Pinpoint the cell where the given text exists, returning its [x, y] midpoint coordinate. 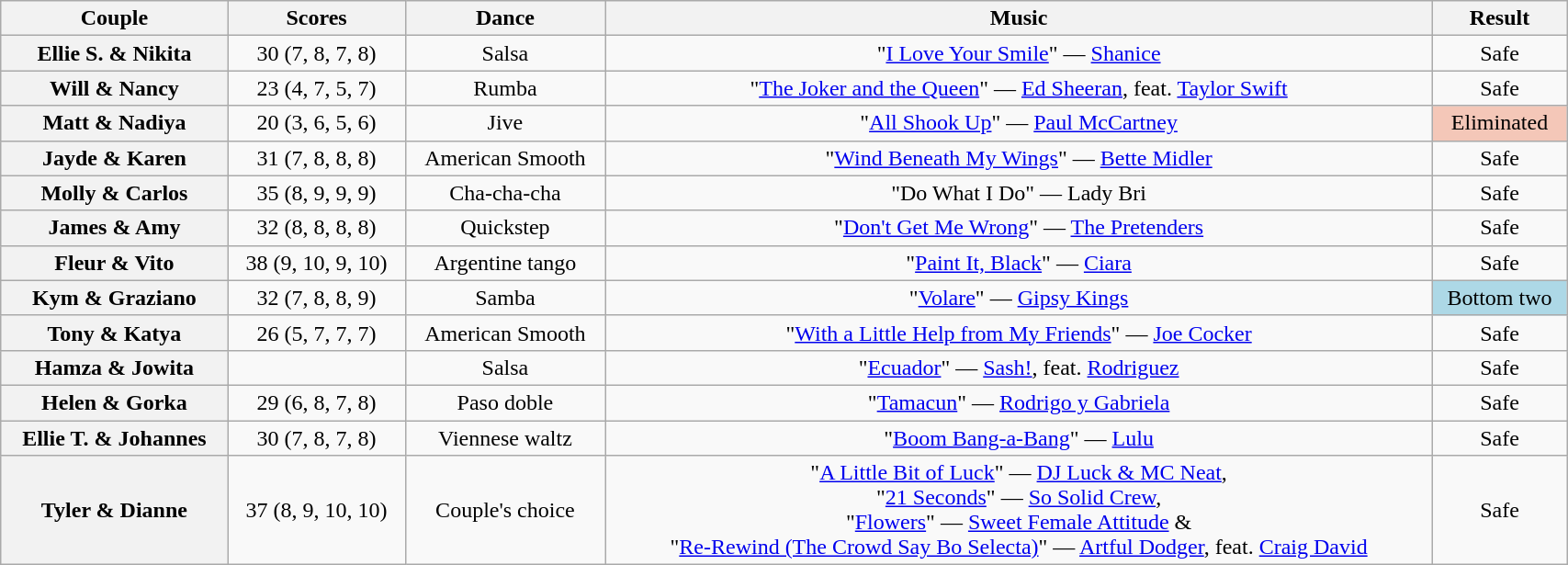
Kym & Graziano [114, 298]
Cha-cha-cha [505, 193]
"All Shook Up" — Paul McCartney [1019, 123]
"Tamacun" — Rodrigo y Gabriela [1019, 402]
Rumba [505, 88]
Tyler & Dianne [114, 511]
Jayde & Karen [114, 158]
James & Amy [114, 228]
Paso doble [505, 402]
Tony & Katya [114, 333]
29 (6, 8, 7, 8) [316, 402]
Result [1499, 18]
"Wind Beneath My Wings" — Bette Midler [1019, 158]
Jive [505, 123]
Viennese waltz [505, 438]
Scores [316, 18]
20 (3, 6, 5, 6) [316, 123]
"Ecuador" — Sash!, feat. Rodriguez [1019, 367]
32 (7, 8, 8, 9) [316, 298]
Argentine tango [505, 263]
26 (5, 7, 7, 7) [316, 333]
"I Love Your Smile" — Shanice [1019, 53]
37 (8, 9, 10, 10) [316, 511]
Hamza & Jowita [114, 367]
Quickstep [505, 228]
Couple's choice [505, 511]
35 (8, 9, 9, 9) [316, 193]
Ellie S. & Nikita [114, 53]
"The Joker and the Queen" — Ed Sheeran, feat. Taylor Swift [1019, 88]
23 (4, 7, 5, 7) [316, 88]
Fleur & Vito [114, 263]
Couple [114, 18]
Bottom two [1499, 298]
"Do What I Do" — Lady Bri [1019, 193]
"Paint It, Black" — Ciara [1019, 263]
"With a Little Help from My Friends" — Joe Cocker [1019, 333]
Helen & Gorka [114, 402]
Matt & Nadiya [114, 123]
"Volare" — Gipsy Kings [1019, 298]
Ellie T. & Johannes [114, 438]
Samba [505, 298]
38 (9, 10, 9, 10) [316, 263]
"Boom Bang-a-Bang" — Lulu [1019, 438]
Music [1019, 18]
Will & Nancy [114, 88]
"Don't Get Me Wrong" — The Pretenders [1019, 228]
Eliminated [1499, 123]
Molly & Carlos [114, 193]
Dance [505, 18]
32 (8, 8, 8, 8) [316, 228]
31 (7, 8, 8, 8) [316, 158]
